Scan for the cell matching the given text and deliver its [X, Y] coordinate at center. 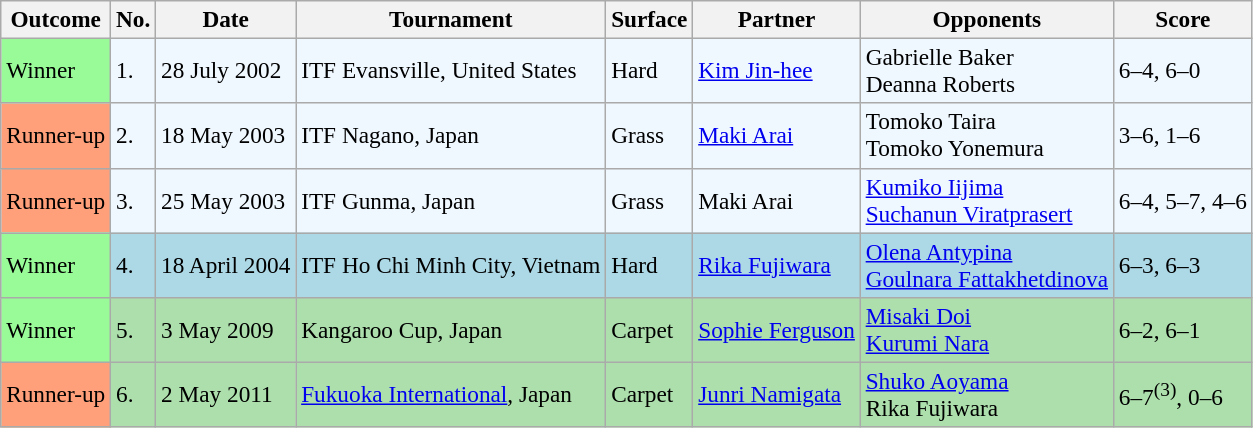
2. [134, 136]
4. [134, 264]
6–4, 5–7, 4–6 [1182, 200]
Partner [776, 19]
Tournament [451, 19]
5. [134, 330]
Misaki Doi Kurumi Nara [986, 330]
18 April 2004 [226, 264]
25 May 2003 [226, 200]
Olena Antypina Goulnara Fattakhetdinova [986, 264]
ITF Ho Chi Minh City, Vietnam [451, 264]
Kangaroo Cup, Japan [451, 330]
Gabrielle Baker Deanna Roberts [986, 70]
Outcome [56, 19]
6. [134, 394]
No. [134, 19]
ITF Evansville, United States [451, 70]
6–2, 6–1 [1182, 330]
Score [1182, 19]
Kim Jin-hee [776, 70]
1. [134, 70]
6–3, 6–3 [1182, 264]
Kumiko Iijima Suchanun Viratprasert [986, 200]
ITF Gunma, Japan [451, 200]
Fukuoka International, Japan [451, 394]
28 July 2002 [226, 70]
Tomoko Taira Tomoko Yonemura [986, 136]
Opponents [986, 19]
Rika Fujiwara [776, 264]
Surface [650, 19]
ITF Nagano, Japan [451, 136]
18 May 2003 [226, 136]
3 May 2009 [226, 330]
6–4, 6–0 [1182, 70]
Date [226, 19]
6–7(3), 0–6 [1182, 394]
3. [134, 200]
2 May 2011 [226, 394]
Shuko Aoyama Rika Fujiwara [986, 394]
3–6, 1–6 [1182, 136]
Sophie Ferguson [776, 330]
Junri Namigata [776, 394]
